Find where the given text appears and provide that cell's center as [X, Y] coordinate. 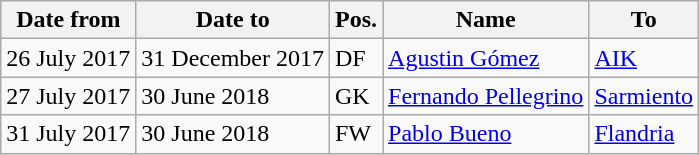
To [644, 20]
31 July 2017 [68, 134]
FW [356, 134]
31 December 2017 [233, 58]
Sarmiento [644, 96]
Pos. [356, 20]
AIK [644, 58]
Agustin Gómez [486, 58]
DF [356, 58]
27 July 2017 [68, 96]
GK [356, 96]
Name [486, 20]
Date from [68, 20]
Flandria [644, 134]
Date to [233, 20]
Pablo Bueno [486, 134]
26 July 2017 [68, 58]
Fernando Pellegrino [486, 96]
